Locate the cell with the specified text and output its (x, y) center coordinate. 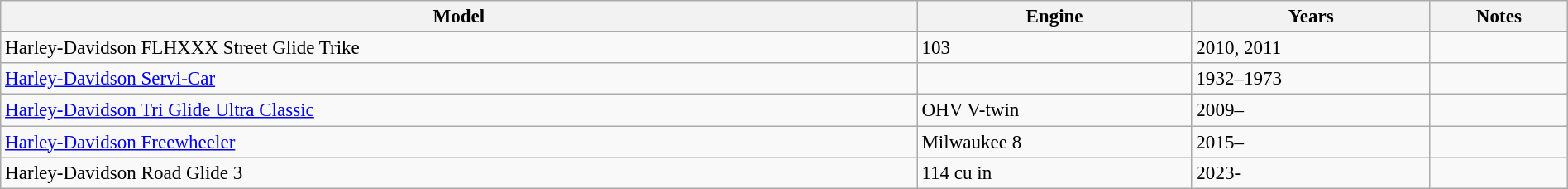
Milwaukee 8 (1054, 142)
2023- (1311, 173)
Harley-Davidson Freewheeler (459, 142)
114 cu in (1054, 173)
OHV V-twin (1054, 110)
2010, 2011 (1311, 48)
Engine (1054, 17)
Harley-Davidson Tri Glide Ultra Classic (459, 110)
Years (1311, 17)
2015– (1311, 142)
Harley-Davidson FLHXXX Street Glide Trike (459, 48)
Model (459, 17)
2009– (1311, 110)
103 (1054, 48)
1932–1973 (1311, 79)
Harley-Davidson Road Glide 3 (459, 173)
Notes (1499, 17)
Harley-Davidson Servi-Car (459, 79)
